For the text-containing cell, return its midpoint in [x, y] coordinate format. 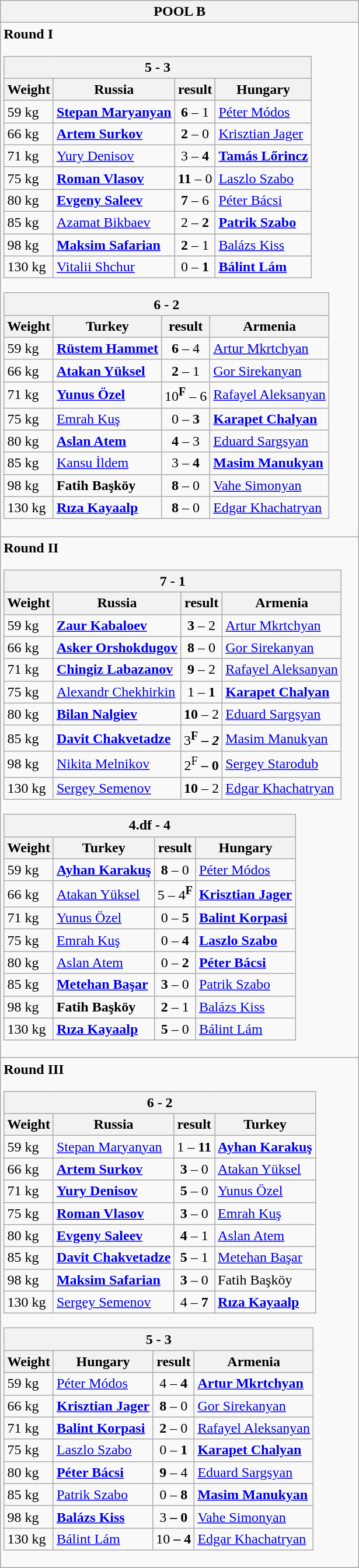
Azamat Bikbaev [114, 223]
7 - 1 [173, 581]
4 – 7 [194, 1302]
Chingiz Labazanov [117, 670]
7 – 6 [195, 200]
2 – 2 [195, 223]
3 – 2 [201, 625]
Zaur Kabaloev [117, 625]
Bilan Nalgiev [117, 714]
1 – 1 [201, 692]
9 – 2 [201, 670]
6 – 4 [186, 348]
0 – 8 [174, 1494]
3F – 2 [201, 738]
0 – 3 [186, 419]
Kansu İldem [107, 463]
4 – 4 [174, 1384]
4 – 3 [186, 441]
5 – 4F [175, 894]
POOL B [180, 12]
4 – 1 [194, 1235]
Rüstem Hammet [107, 348]
5 – 1 [194, 1258]
0 – 2 [175, 963]
Vitalii Shchur [114, 267]
Alexandr Chekhirkin [117, 692]
Sergey Starodub [282, 764]
1 – 11 [194, 1147]
6 – 1 [195, 111]
10 – 4 [174, 1539]
4.df - 4 [149, 825]
Tamás Lőrincz [263, 156]
9 – 4 [174, 1472]
Nikita Melnikov [117, 764]
2F – 0 [201, 764]
11 – 0 [195, 178]
0 – 4 [175, 940]
Asker Orshokdugov [117, 647]
10F – 6 [186, 394]
0 – 5 [175, 918]
